Find where the given text appears and provide that cell's center as (x, y) coordinate. 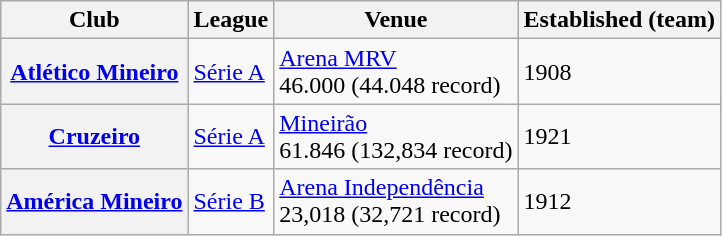
1912 (619, 202)
Arena Independência23,018 (32,721 record) (396, 202)
Cruzeiro (94, 136)
League (231, 20)
1921 (619, 136)
Arena MRV46.000 (44.048 record) (396, 72)
Série B (231, 202)
Club (94, 20)
Established (team) (619, 20)
Atlético Mineiro (94, 72)
Venue (396, 20)
1908 (619, 72)
Mineirão61.846 (132,834 record) (396, 136)
América Mineiro (94, 202)
